Pinpoint the cell where the given text exists, returning its [X, Y] midpoint coordinate. 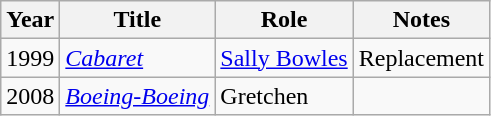
Sally Bowles [284, 58]
Notes [421, 20]
Boeing-Boeing [138, 96]
Year [30, 20]
Role [284, 20]
2008 [30, 96]
Replacement [421, 58]
Cabaret [138, 58]
Title [138, 20]
Gretchen [284, 96]
1999 [30, 58]
